Return (X, Y) of the center of cell containing provided text 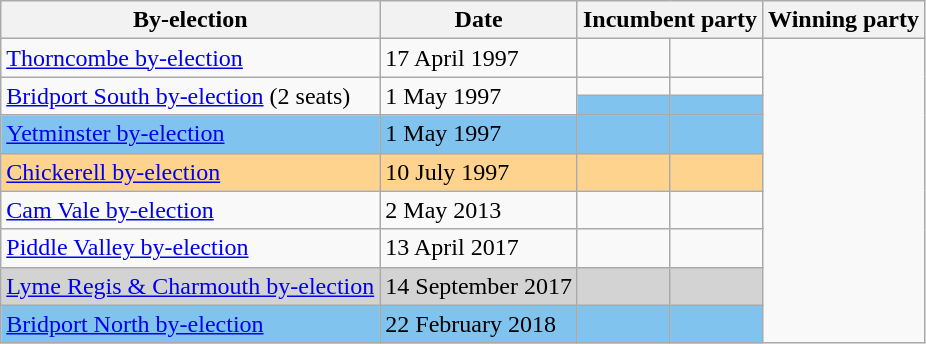
Winning party (844, 20)
By-election (190, 20)
Yetminster by-election (190, 134)
2 May 2013 (479, 210)
Incumbent party (670, 20)
13 April 2017 (479, 248)
Cam Vale by-election (190, 210)
14 September 2017 (479, 286)
17 April 1997 (479, 58)
10 July 1997 (479, 172)
22 February 2018 (479, 324)
Thorncombe by-election (190, 58)
Bridport South by-election (2 seats) (190, 96)
Chickerell by-election (190, 172)
Lyme Regis & Charmouth by-election (190, 286)
Bridport North by-election (190, 324)
Date (479, 20)
Piddle Valley by-election (190, 248)
